Detect which cell encompasses the target text, then output its [X, Y] center coordinate. 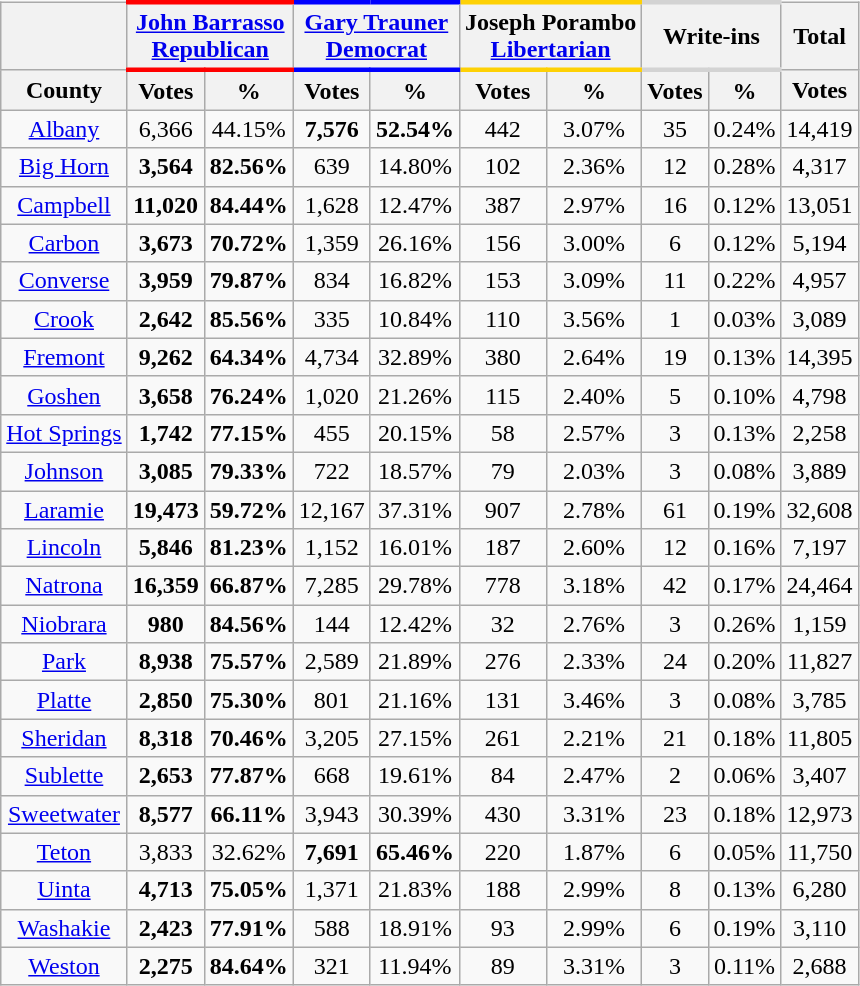
29.78% [414, 586]
79 [502, 471]
3,833 [166, 852]
1,152 [332, 548]
0.22% [744, 281]
16.82% [414, 281]
7,576 [332, 129]
2.21% [594, 738]
8,938 [166, 662]
5,846 [166, 548]
84.44% [248, 205]
14,419 [820, 129]
24,464 [820, 586]
Big Horn [64, 167]
907 [502, 509]
3,785 [820, 700]
27.15% [414, 738]
5 [675, 395]
1.87% [594, 852]
75.30% [248, 700]
32 [502, 624]
Crook [64, 319]
64.34% [248, 357]
1,020 [332, 395]
2,589 [332, 662]
19.61% [414, 776]
3.46% [594, 700]
4,317 [820, 167]
52.54% [414, 129]
Lincoln [64, 548]
3,658 [166, 395]
18.91% [414, 928]
59.72% [248, 509]
8,577 [166, 814]
Uinta [64, 890]
261 [502, 738]
12,167 [332, 509]
14.80% [414, 167]
75.57% [248, 662]
1,159 [820, 624]
Platte [64, 700]
21.16% [414, 700]
153 [502, 281]
722 [332, 471]
2,850 [166, 700]
801 [332, 700]
Weston [64, 966]
0.05% [744, 852]
2.78% [594, 509]
8 [675, 890]
75.05% [248, 890]
380 [502, 357]
85.56% [248, 319]
2.36% [594, 167]
588 [332, 928]
77.91% [248, 928]
19,473 [166, 509]
44.15% [248, 129]
21 [675, 738]
321 [332, 966]
3,959 [166, 281]
3,889 [820, 471]
3.07% [594, 129]
3,673 [166, 243]
61 [675, 509]
13,051 [820, 205]
11,827 [820, 662]
0.16% [744, 548]
11,805 [820, 738]
Hot Springs [64, 433]
834 [332, 281]
66.87% [248, 586]
387 [502, 205]
0.28% [744, 167]
2,642 [166, 319]
Sublette [64, 776]
5,194 [820, 243]
19 [675, 357]
21.89% [414, 662]
2,275 [166, 966]
2 [675, 776]
32.62% [248, 852]
Carbon [64, 243]
21.83% [414, 890]
2.57% [594, 433]
2.03% [594, 471]
3,943 [332, 814]
4,713 [166, 890]
Laramie [64, 509]
3,564 [166, 167]
131 [502, 700]
Sheridan [64, 738]
Write-ins [712, 36]
10.84% [414, 319]
2,258 [820, 433]
144 [332, 624]
35 [675, 129]
79.87% [248, 281]
430 [502, 814]
2.47% [594, 776]
23 [675, 814]
2.64% [594, 357]
2.40% [594, 395]
84 [502, 776]
65.46% [414, 852]
115 [502, 395]
2.76% [594, 624]
0.06% [744, 776]
32,608 [820, 509]
6,280 [820, 890]
2.33% [594, 662]
70.46% [248, 738]
John BarrassoRepublican [210, 36]
84.64% [248, 966]
82.56% [248, 167]
3,085 [166, 471]
16.01% [414, 548]
110 [502, 319]
12.42% [414, 624]
1,628 [332, 205]
11 [675, 281]
1,359 [332, 243]
3.56% [594, 319]
7,691 [332, 852]
4,957 [820, 281]
76.24% [248, 395]
8,318 [166, 738]
7,197 [820, 548]
778 [502, 586]
66.11% [248, 814]
4,734 [332, 357]
84.56% [248, 624]
668 [332, 776]
0.20% [744, 662]
79.33% [248, 471]
Gary TraunerDemocrat [376, 36]
3.00% [594, 243]
12,973 [820, 814]
3,205 [332, 738]
Albany [64, 129]
442 [502, 129]
187 [502, 548]
455 [332, 433]
58 [502, 433]
980 [166, 624]
Washakie [64, 928]
11,750 [820, 852]
77.87% [248, 776]
3.09% [594, 281]
9,262 [166, 357]
0.26% [744, 624]
81.23% [248, 548]
89 [502, 966]
Sweetwater [64, 814]
639 [332, 167]
6,366 [166, 129]
18.57% [414, 471]
102 [502, 167]
Fremont [64, 357]
16 [675, 205]
1 [675, 319]
156 [502, 243]
16,359 [166, 586]
37.31% [414, 509]
14,395 [820, 357]
24 [675, 662]
Johnson [64, 471]
Natrona [64, 586]
276 [502, 662]
Converse [64, 281]
3,407 [820, 776]
20.15% [414, 433]
335 [332, 319]
County [64, 90]
Niobrara [64, 624]
0.10% [744, 395]
11,020 [166, 205]
32.89% [414, 357]
3,089 [820, 319]
0.03% [744, 319]
2,653 [166, 776]
30.39% [414, 814]
0.24% [744, 129]
26.16% [414, 243]
Park [64, 662]
93 [502, 928]
188 [502, 890]
220 [502, 852]
3.18% [594, 586]
0.17% [744, 586]
4,798 [820, 395]
2.60% [594, 548]
70.72% [248, 243]
Campbell [64, 205]
Goshen [64, 395]
0.11% [744, 966]
Total [820, 36]
77.15% [248, 433]
3,110 [820, 928]
1,371 [332, 890]
2,688 [820, 966]
1,742 [166, 433]
7,285 [332, 586]
2,423 [166, 928]
11.94% [414, 966]
Teton [64, 852]
Joseph PoramboLibertarian [550, 36]
2.97% [594, 205]
12.47% [414, 205]
42 [675, 586]
21.26% [414, 395]
